Return (x, y) of the center of cell containing provided text 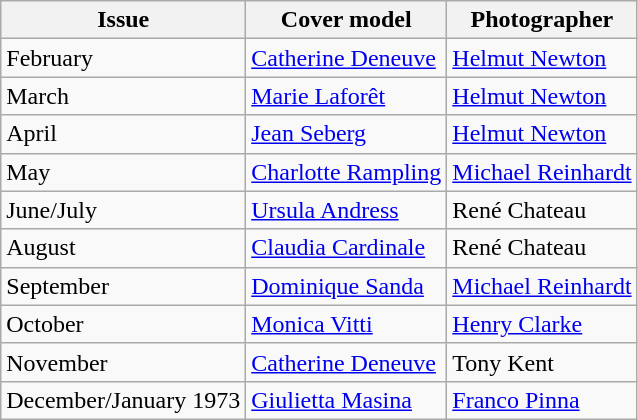
Photographer (542, 20)
April (124, 134)
September (124, 286)
Claudia Cardinale (346, 248)
June/July (124, 210)
Issue (124, 20)
Giulietta Masina (346, 400)
December/January 1973 (124, 400)
Marie Laforêt (346, 96)
Dominique Sanda (346, 286)
Franco Pinna (542, 400)
August (124, 248)
Charlotte Rampling (346, 172)
Monica Vitti (346, 324)
May (124, 172)
February (124, 58)
Jean Seberg (346, 134)
November (124, 362)
Ursula Andress (346, 210)
Cover model (346, 20)
October (124, 324)
Henry Clarke (542, 324)
March (124, 96)
Tony Kent (542, 362)
